Extract the [X, Y] coordinate from the center of the cell holding the provided text.  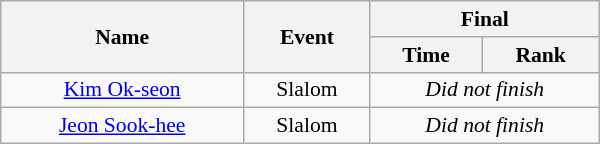
Name [122, 36]
Jeon Sook-hee [122, 126]
Rank [540, 55]
Kim Ok-seon [122, 90]
Time [426, 55]
Final [484, 19]
Event [308, 36]
